Return the (x, y) coordinate for the center point of the cell that contains the specified text.  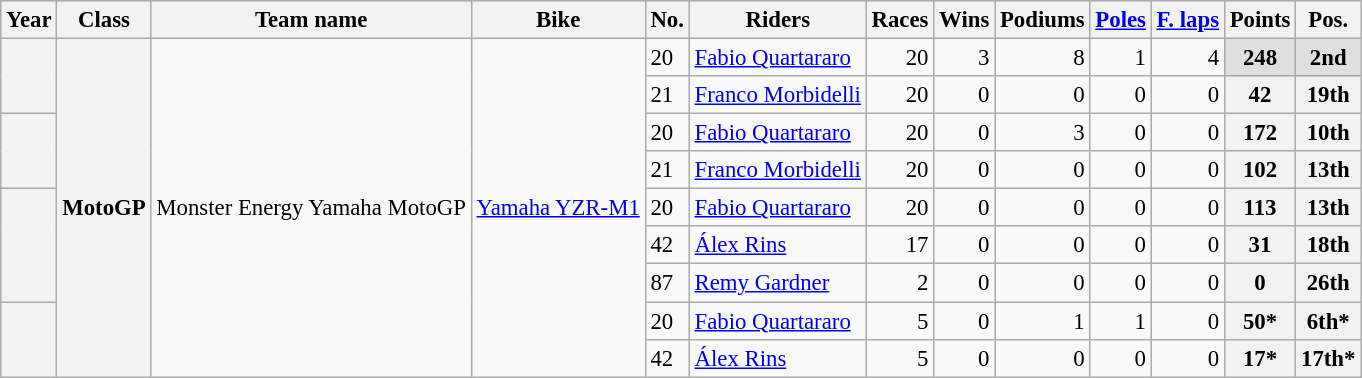
Riders (778, 20)
F. laps (1188, 20)
Yamaha YZR-M1 (558, 208)
2nd (1328, 58)
Wins (964, 20)
MotoGP (104, 208)
Year (29, 20)
8 (1042, 58)
19th (1328, 95)
87 (667, 283)
2 (900, 283)
Team name (311, 20)
18th (1328, 245)
10th (1328, 133)
Class (104, 20)
172 (1260, 133)
Monster Energy Yamaha MotoGP (311, 208)
Pos. (1328, 20)
Points (1260, 20)
No. (667, 20)
Bike (558, 20)
Remy Gardner (778, 283)
6th* (1328, 321)
17 (900, 245)
102 (1260, 170)
50* (1260, 321)
Races (900, 20)
Podiums (1042, 20)
4 (1188, 58)
Poles (1120, 20)
17th* (1328, 358)
26th (1328, 283)
113 (1260, 208)
17* (1260, 358)
248 (1260, 58)
31 (1260, 245)
